Detect which cell encompasses the target text, then output its (x, y) center coordinate. 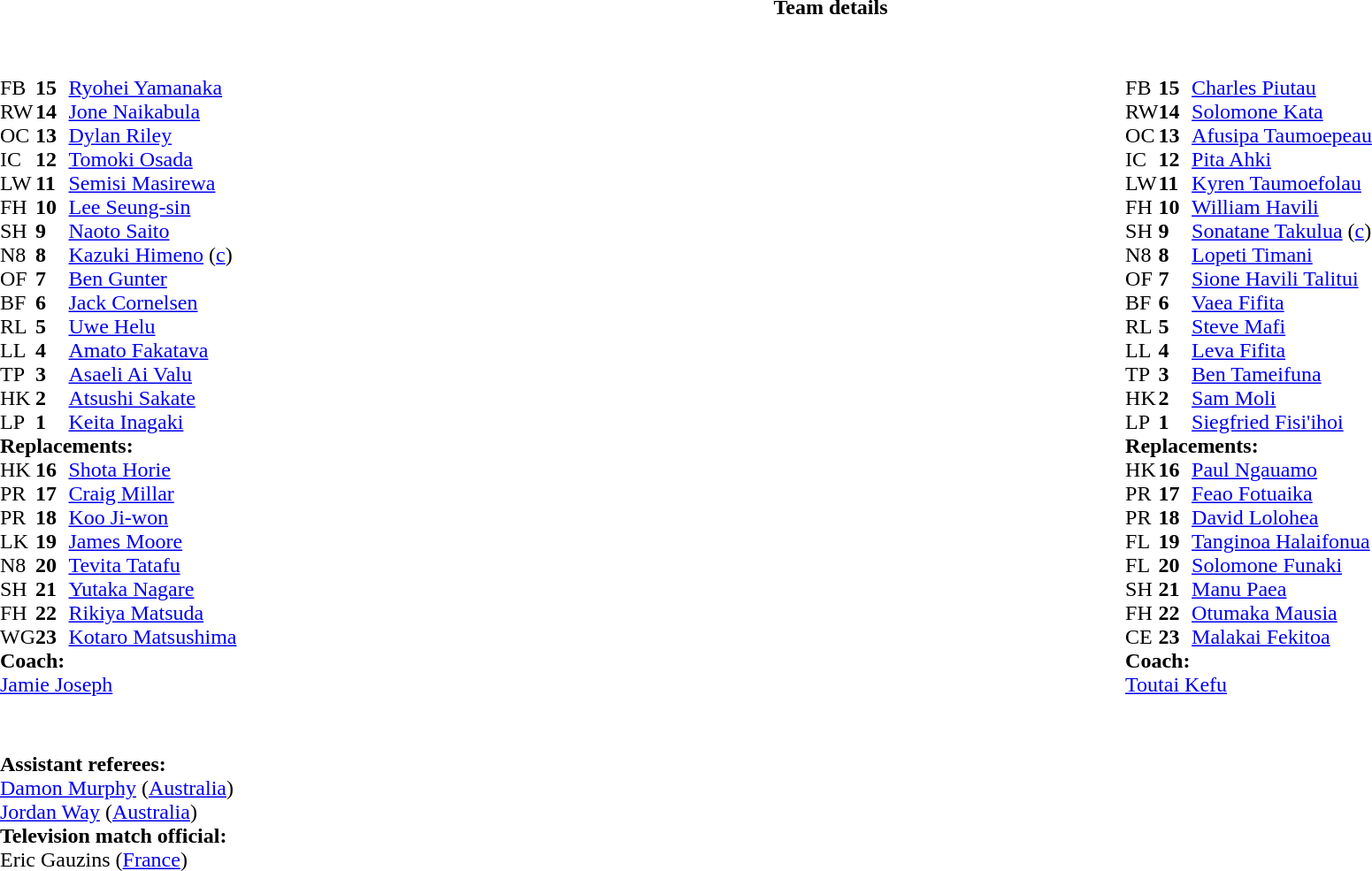
Atsushi Sakate (152, 398)
Uwe Helu (152, 327)
Manu Paea (1282, 589)
Tomoki Osada (152, 159)
Siegfried Fisi'ihoi (1282, 423)
Ben Tameifuna (1282, 375)
Paul Ngauamo (1282, 470)
Lopeti Timani (1282, 255)
James Moore (152, 541)
Yutaka Nagare (152, 589)
David Lolohea (1282, 518)
LK (18, 541)
Charles Piutau (1282, 88)
Keita Inagaki (152, 423)
Tanginoa Halaifonua (1282, 541)
Solomone Funaki (1282, 566)
Steve Mafi (1282, 327)
Amato Fakatava (152, 350)
CE (1142, 637)
Kazuki Himeno (c) (152, 255)
Afusipa Taumoepeau (1282, 136)
Tevita Tatafu (152, 566)
Ryohei Yamanaka (152, 88)
Shota Horie (152, 470)
Craig Millar (152, 493)
Koo Ji-won (152, 518)
Asaeli Ai Valu (152, 375)
Kotaro Matsushima (152, 637)
Malakai Fekitoa (1282, 637)
Leva Fifita (1282, 350)
Ben Gunter (152, 279)
Vaea Fifita (1282, 302)
Semisi Masirewa (152, 184)
Naoto Saito (152, 232)
Lee Seung-sin (152, 207)
Sonatane Takulua (c) (1282, 232)
Feao Fotuaika (1282, 493)
Jamie Joseph (119, 684)
Kyren Taumoefolau (1282, 184)
WG (18, 637)
Toutai Kefu (1249, 684)
Pita Ahki (1282, 159)
William Havili (1282, 207)
Sione Havili Talitui (1282, 279)
Otumaka Mausia (1282, 614)
Solomone Kata (1282, 111)
Jack Cornelsen (152, 302)
Sam Moli (1282, 398)
Jone Naikabula (152, 111)
Dylan Riley (152, 136)
Rikiya Matsuda (152, 614)
